Determine the [X, Y] coordinate at the center of the cell enclosing the given text.  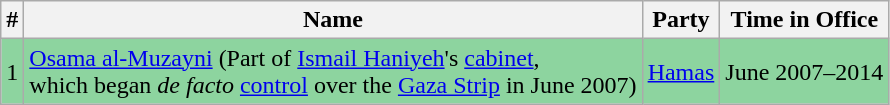
Time in Office [804, 20]
# [12, 20]
Name [333, 20]
Party [681, 20]
Hamas [681, 72]
Osama al-Muzayni (Part of Ismail Haniyeh's cabinet, which began de facto control over the Gaza Strip in June 2007) [333, 72]
1 [12, 72]
June 2007–2014 [804, 72]
